Return the (X, Y) coordinate for the center point of the cell that contains the specified text.  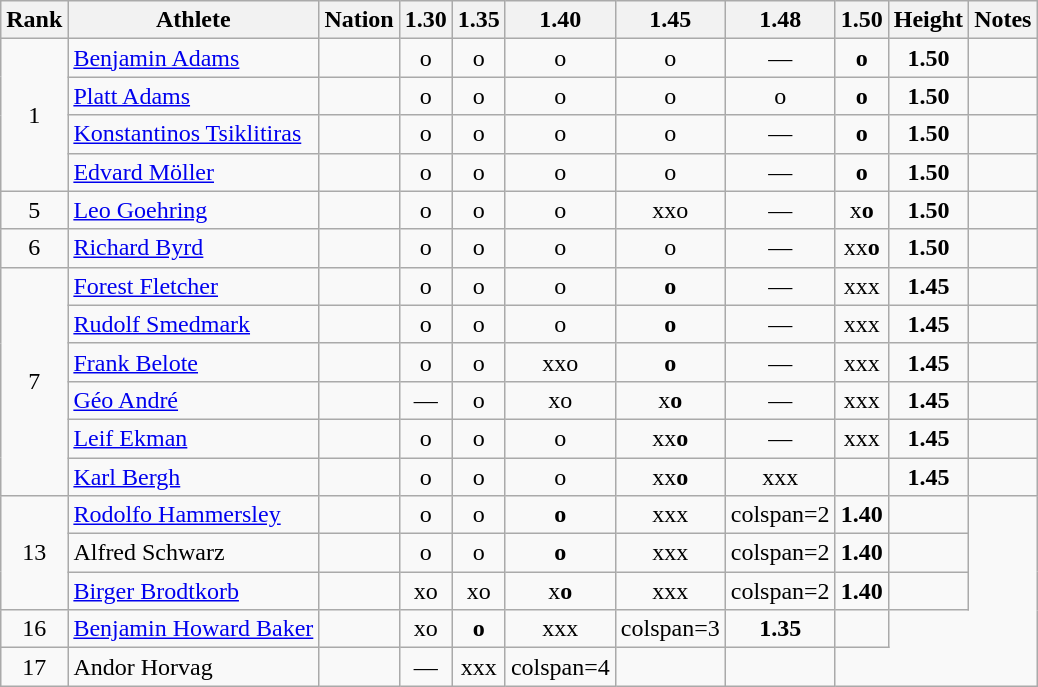
Birger Brodtkorb (194, 591)
5 (34, 210)
Height (928, 20)
Géo André (194, 400)
1.30 (426, 20)
Karl Bergh (194, 477)
16 (34, 629)
Frank Belote (194, 362)
6 (34, 248)
Edvard Möller (194, 172)
Forest Fletcher (194, 286)
Andor Horvag (194, 667)
1 (34, 115)
Rank (34, 20)
Notes (1003, 20)
colspan=4 (560, 667)
Rudolf Smedmark (194, 324)
13 (34, 553)
Leo Goehring (194, 210)
Leif Ekman (194, 438)
Benjamin Adams (194, 58)
Konstantinos Tsiklitiras (194, 134)
Alfred Schwarz (194, 553)
Richard Byrd (194, 248)
17 (34, 667)
7 (34, 381)
Benjamin Howard Baker (194, 629)
1.48 (780, 20)
colspan=3 (670, 629)
Athlete (194, 20)
Rodolfo Hammersley (194, 515)
Nation (359, 20)
Platt Adams (194, 96)
